Capture the cell that displays the provided text and extract its (x, y) central coordinate. 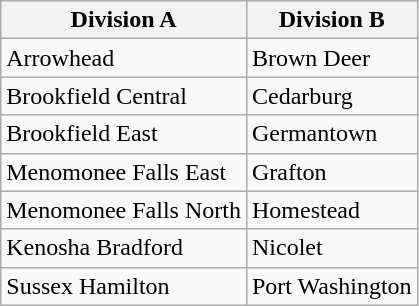
Brookfield East (124, 134)
Brookfield Central (124, 96)
Menomonee Falls East (124, 172)
Sussex Hamilton (124, 286)
Menomonee Falls North (124, 210)
Nicolet (332, 248)
Kenosha Bradford (124, 248)
Grafton (332, 172)
Germantown (332, 134)
Cedarburg (332, 96)
Division B (332, 20)
Brown Deer (332, 58)
Division A (124, 20)
Port Washington (332, 286)
Arrowhead (124, 58)
Homestead (332, 210)
